For the text-containing cell, return its midpoint in [x, y] coordinate format. 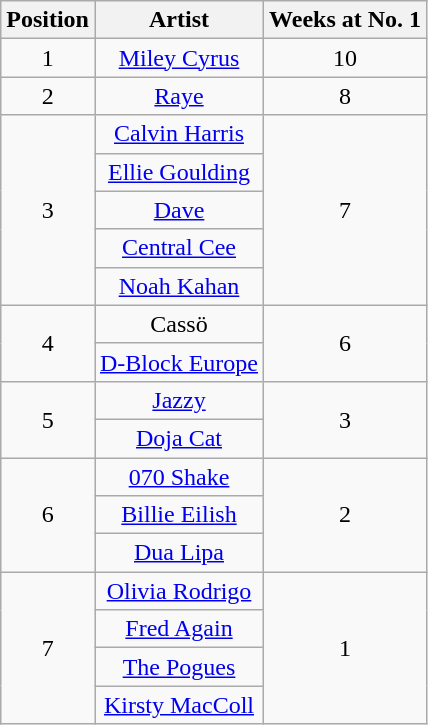
5 [48, 419]
Fred Again [178, 629]
Calvin Harris [178, 134]
Doja Cat [178, 438]
Miley Cyrus [178, 58]
D-Block Europe [178, 362]
Kirsty MacColl [178, 705]
The Pogues [178, 667]
10 [346, 58]
Ellie Goulding [178, 172]
Position [48, 20]
Cassö [178, 324]
070 Shake [178, 477]
Weeks at No. 1 [346, 20]
Dave [178, 210]
Noah Kahan [178, 286]
Raye [178, 96]
Central Cee [178, 248]
Dua Lipa [178, 553]
8 [346, 96]
Olivia Rodrigo [178, 591]
Billie Eilish [178, 515]
Artist [178, 20]
Jazzy [178, 400]
4 [48, 343]
